Identify which cell holds the provided text, then report its (X, Y) central coordinate. 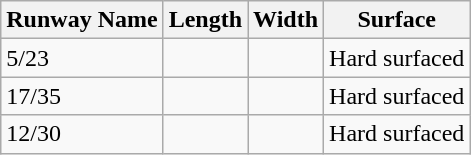
Width (286, 20)
Runway Name (82, 20)
Length (205, 20)
17/35 (82, 96)
12/30 (82, 134)
5/23 (82, 58)
Surface (397, 20)
